Locate the cell with the specified text and output its (X, Y) center coordinate. 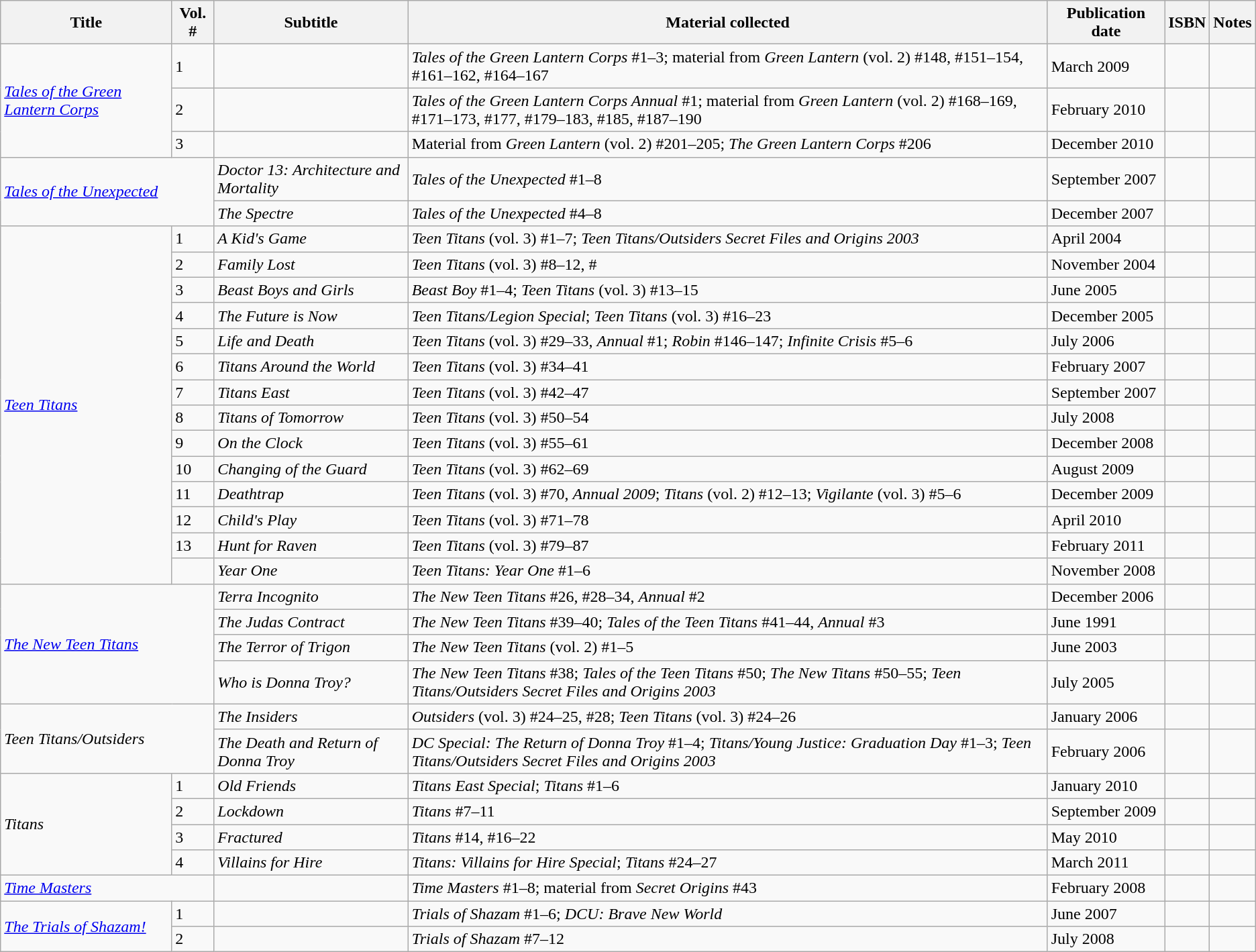
Titans #7–11 (727, 811)
7 (193, 392)
The New Teen Titans (107, 644)
Time Masters (107, 888)
Deathtrap (311, 494)
January 2006 (1106, 717)
Teen Titans (vol. 3) #55–61 (727, 443)
Notes (1233, 23)
Material collected (727, 23)
A Kid's Game (311, 239)
The New Teen Titans #38; Tales of the Teen Titans #50; The New Titans #50–55; Teen Titans/Outsiders Secret Files and Origins 2003 (727, 682)
Teen Titans (vol. 3) #29–33, Annual #1; Robin #146–147; Infinite Crisis #5–6 (727, 341)
February 2006 (1106, 751)
Teen Titans: Year One #1–6 (727, 571)
12 (193, 520)
January 2010 (1106, 786)
6 (193, 366)
10 (193, 469)
December 2008 (1106, 443)
Trials of Shazam #1–6; DCU: Brave New World (727, 914)
The Trials of Shazam! (86, 927)
The Terror of Trigon (311, 647)
Tales of the Unexpected (107, 192)
8 (193, 418)
Teen Titans (vol. 3) #70, Annual 2009; Titans (vol. 2) #12–13; Vigilante (vol. 3) #5–6 (727, 494)
December 2007 (1106, 213)
Villains for Hire (311, 863)
The Spectre (311, 213)
Titans (86, 824)
December 2005 (1106, 315)
February 2007 (1106, 366)
February 2010 (1106, 110)
Titans of Tomorrow (311, 418)
July 2005 (1106, 682)
Titans Around the World (311, 366)
The New Teen Titans #26, #28–34, Annual #2 (727, 596)
December 2009 (1106, 494)
June 2007 (1106, 914)
The Future is Now (311, 315)
June 1991 (1106, 622)
Titans East Special; Titans #1–6 (727, 786)
11 (193, 494)
The Death and Return of Donna Troy (311, 751)
Tales of the Unexpected #4–8 (727, 213)
November 2004 (1106, 264)
Doctor 13: Architecture and Mortality (311, 178)
Trials of Shazam #7–12 (727, 939)
Titans #14, #16–22 (727, 837)
Subtitle (311, 23)
Outsiders (vol. 3) #24–25, #28; Teen Titans (vol. 3) #24–26 (727, 717)
September 2009 (1106, 811)
Lockdown (311, 811)
Titans: Villains for Hire Special; Titans #24–27 (727, 863)
Beast Boy #1–4; Teen Titans (vol. 3) #13–15 (727, 290)
Life and Death (311, 341)
Family Lost (311, 264)
Teen Titans (vol. 3) #62–69 (727, 469)
June 2003 (1106, 647)
Teen Titans (vol. 3) #79–87 (727, 545)
Teen Titans (86, 405)
Teen Titans/Legion Special; Teen Titans (vol. 3) #16–23 (727, 315)
The New Teen Titans #39–40; Tales of the Teen Titans #41–44, Annual #3 (727, 622)
Tales of the Green Lantern Corps Annual #1; material from Green Lantern (vol. 2) #168–169, #171–173, #177, #179–183, #185, #187–190 (727, 110)
August 2009 (1106, 469)
ISBN (1188, 23)
The New Teen Titans (vol. 2) #1–5 (727, 647)
Tales of the Green Lantern Corps (86, 101)
Tales of the Unexpected #1–8 (727, 178)
Who is Donna Troy? (311, 682)
Child's Play (311, 520)
Teen Titans (vol. 3) #8–12, # (727, 264)
December 2010 (1106, 144)
Terra Incognito (311, 596)
9 (193, 443)
Teen Titans (vol. 3) #42–47 (727, 392)
Title (86, 23)
April 2004 (1106, 239)
April 2010 (1106, 520)
Publication date (1106, 23)
Teen Titans (vol. 3) #1–7; Teen Titans/Outsiders Secret Files and Origins 2003 (727, 239)
The Judas Contract (311, 622)
November 2008 (1106, 571)
5 (193, 341)
Fractured (311, 837)
13 (193, 545)
Teen Titans (vol. 3) #34–41 (727, 366)
Changing of the Guard (311, 469)
Material from Green Lantern (vol. 2) #201–205; The Green Lantern Corps #206 (727, 144)
Teen Titans (vol. 3) #50–54 (727, 418)
February 2008 (1106, 888)
February 2011 (1106, 545)
Beast Boys and Girls (311, 290)
May 2010 (1106, 837)
Teen Titans (vol. 3) #71–78 (727, 520)
Year One (311, 571)
On the Clock (311, 443)
Hunt for Raven (311, 545)
June 2005 (1106, 290)
December 2006 (1106, 596)
Time Masters #1–8; material from Secret Origins #43 (727, 888)
The Insiders (311, 717)
March 2011 (1106, 863)
July 2006 (1106, 341)
March 2009 (1106, 66)
Old Friends (311, 786)
Tales of the Green Lantern Corps #1–3; material from Green Lantern (vol. 2) #148, #151–154, #161–162, #164–167 (727, 66)
DC Special: The Return of Donna Troy #1–4; Titans/Young Justice: Graduation Day #1–3; Teen Titans/Outsiders Secret Files and Origins 2003 (727, 751)
Teen Titans/Outsiders (107, 738)
Titans East (311, 392)
Vol. # (193, 23)
